Search for the cell housing the specified text and yield its (X, Y) center coordinate. 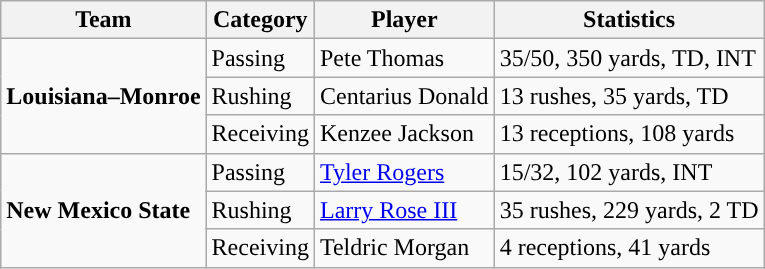
13 receptions, 108 yards (629, 134)
35/50, 350 yards, TD, INT (629, 58)
15/32, 102 yards, INT (629, 172)
Category (260, 20)
Centarius Donald (404, 96)
35 rushes, 229 yards, 2 TD (629, 210)
Pete Thomas (404, 58)
Larry Rose III (404, 210)
Team (104, 20)
New Mexico State (104, 210)
4 receptions, 41 yards (629, 248)
Player (404, 20)
13 rushes, 35 yards, TD (629, 96)
Tyler Rogers (404, 172)
Teldric Morgan (404, 248)
Louisiana–Monroe (104, 96)
Statistics (629, 20)
Kenzee Jackson (404, 134)
